Determine the [X, Y] coordinate at the center of the cell enclosing the given text.  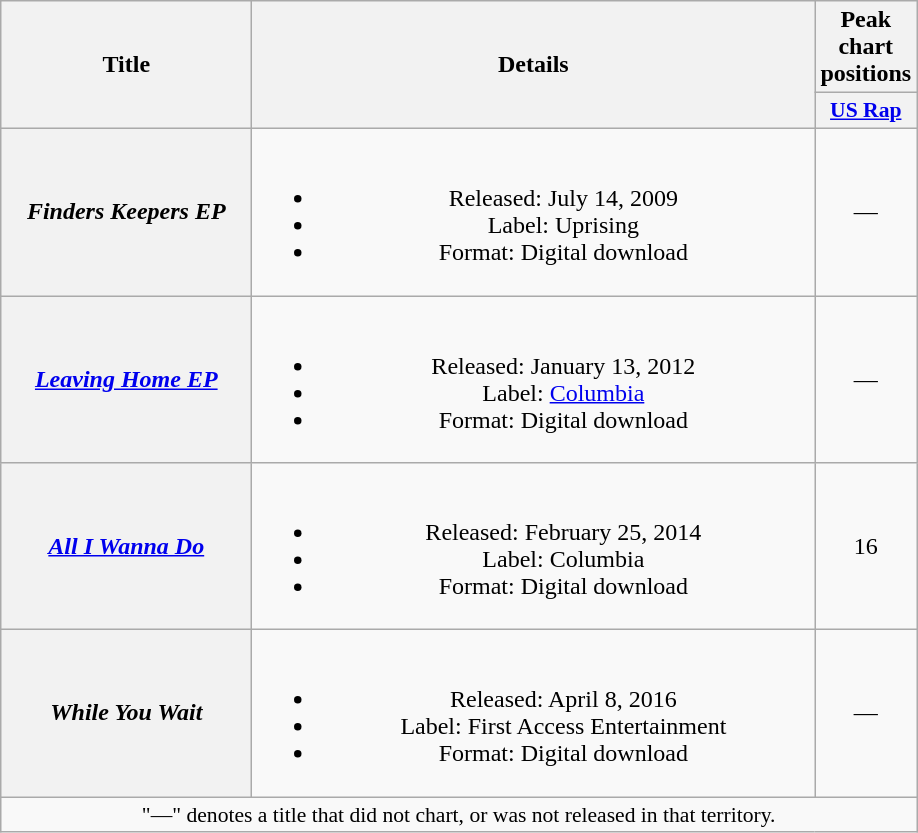
Released: April 8, 2016Label: First Access EntertainmentFormat: Digital download [534, 714]
Title [126, 65]
Released: July 14, 2009Label: UprisingFormat: Digital download [534, 212]
"—" denotes a title that did not chart, or was not released in that territory. [459, 815]
Finders Keepers EP [126, 212]
US Rap [866, 111]
Released: February 25, 2014Label: ColumbiaFormat: Digital download [534, 546]
Released: January 13, 2012Label: ColumbiaFormat: Digital download [534, 380]
16 [866, 546]
Leaving Home EP [126, 380]
Details [534, 65]
While You Wait [126, 714]
All I Wanna Do [126, 546]
Peak chart positions [866, 47]
